Find where the given text appears and provide that cell's center as (x, y) coordinate. 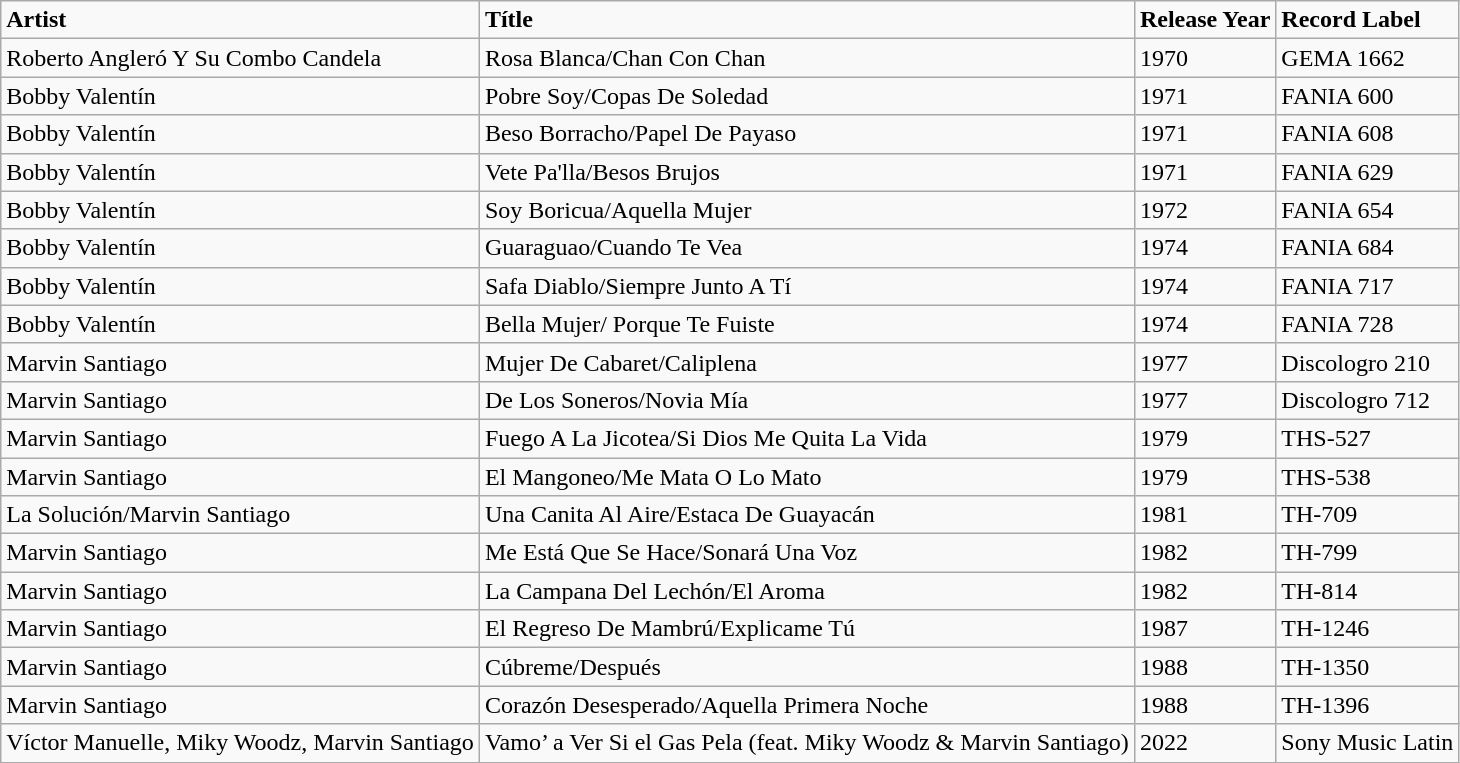
Record Label (1368, 20)
De Los Soneros/Novia Mía (806, 400)
TH-1350 (1368, 667)
Víctor Manuelle, Miky Woodz, Marvin Santiago (240, 743)
Beso Borracho/Papel De Payaso (806, 134)
Soy Boricua/Aquella Mujer (806, 210)
2022 (1204, 743)
FANIA 600 (1368, 96)
1987 (1204, 629)
La Solución/Marvin Santiago (240, 515)
1972 (1204, 210)
Guaraguao/Cuando Te Vea (806, 248)
Vete Pa'lla/Besos Brujos (806, 172)
THS-527 (1368, 438)
FANIA 717 (1368, 286)
THS-538 (1368, 477)
Safa Diablo/Siempre Junto A Tí (806, 286)
El Mangoneo/Me Mata O Lo Mato (806, 477)
Corazón Desesperado/Aquella Primera Noche (806, 705)
Release Year (1204, 20)
Una Canita Al Aire/Estaca De Guayacán (806, 515)
FANIA 728 (1368, 324)
Discologro 210 (1368, 362)
FANIA 654 (1368, 210)
Rosa Blanca/Chan Con Chan (806, 58)
TH-814 (1368, 591)
Vamo’ a Ver Si el Gas Pela (feat. Miky Woodz & Marvin Santiago) (806, 743)
1970 (1204, 58)
Roberto Angleró Y Su Combo Candela (240, 58)
FANIA 629 (1368, 172)
El Regreso De Mambrú/Explicame Tú (806, 629)
FANIA 684 (1368, 248)
Bella Mujer/ Porque Te Fuiste (806, 324)
Títle (806, 20)
Mujer De Cabaret/Caliplena (806, 362)
Discologro 712 (1368, 400)
GEMA 1662 (1368, 58)
TH-1396 (1368, 705)
1981 (1204, 515)
Fuego A La Jicotea/Si Dios Me Quita La Vida (806, 438)
La Campana Del Lechón/El Aroma (806, 591)
Me Está Que Se Hace/Sonará Una Voz (806, 553)
TH-709 (1368, 515)
TH-799 (1368, 553)
FANIA 608 (1368, 134)
Sony Music Latin (1368, 743)
Cúbreme/Después (806, 667)
Artist (240, 20)
Pobre Soy/Copas De Soledad (806, 96)
TH-1246 (1368, 629)
